Locate the cell with the specified text and output its (x, y) center coordinate. 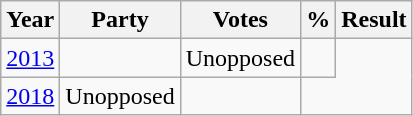
% (318, 20)
Result (374, 20)
2013 (30, 58)
Party (120, 20)
2018 (30, 96)
Votes (240, 20)
Year (30, 20)
